For the text-containing cell, return its midpoint in (X, Y) coordinate format. 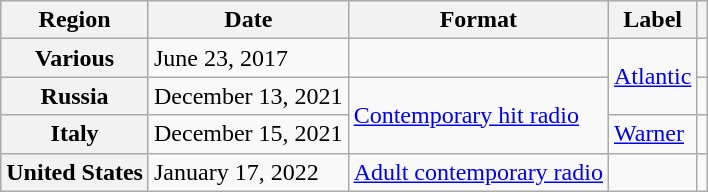
Region (75, 20)
Date (248, 20)
Atlantic (652, 77)
December 13, 2021 (248, 96)
Contemporary hit radio (478, 115)
Russia (75, 96)
January 17, 2022 (248, 172)
Adult contemporary radio (478, 172)
Various (75, 58)
June 23, 2017 (248, 58)
Format (478, 20)
United States (75, 172)
Warner (652, 134)
Italy (75, 134)
Label (652, 20)
December 15, 2021 (248, 134)
